Extract the [x, y] coordinate from the center of the cell holding the provided text.  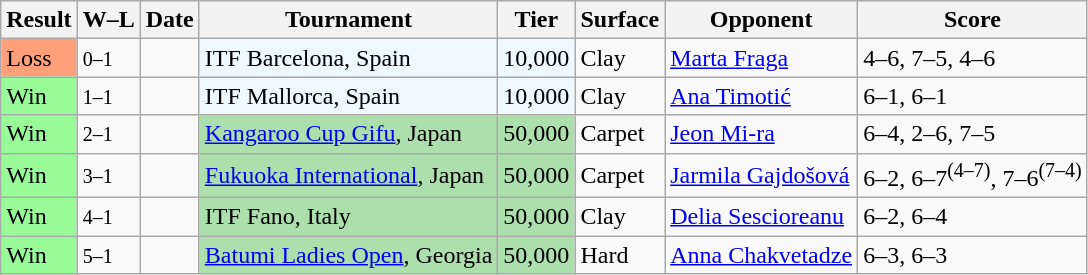
Batumi Ladies Open, Georgia [348, 255]
Anna Chakvetadze [762, 255]
4–1 [108, 217]
Opponent [762, 20]
Tournament [348, 20]
Delia Sescioreanu [762, 217]
1–1 [108, 96]
Surface [620, 20]
Kangaroo Cup Gifu, Japan [348, 134]
6–2, 6–7(4–7), 7–6(7–4) [973, 176]
Tier [536, 20]
4–6, 7–5, 4–6 [973, 58]
Ana Timotić [762, 96]
3–1 [108, 176]
Fukuoka International, Japan [348, 176]
0–1 [108, 58]
Loss [39, 58]
6–3, 6–3 [973, 255]
2–1 [108, 134]
6–1, 6–1 [973, 96]
Jarmila Gajdošová [762, 176]
ITF Mallorca, Spain [348, 96]
Result [39, 20]
Score [973, 20]
6–2, 6–4 [973, 217]
Marta Fraga [762, 58]
5–1 [108, 255]
Jeon Mi-ra [762, 134]
ITF Barcelona, Spain [348, 58]
ITF Fano, Italy [348, 217]
Date [170, 20]
Hard [620, 255]
6–4, 2–6, 7–5 [973, 134]
W–L [108, 20]
